Scan for the cell matching the given text and deliver its [X, Y] coordinate at center. 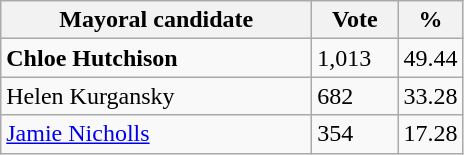
% [430, 20]
Jamie Nicholls [156, 134]
354 [355, 134]
17.28 [430, 134]
Chloe Hutchison [156, 58]
1,013 [355, 58]
33.28 [430, 96]
Mayoral candidate [156, 20]
682 [355, 96]
Vote [355, 20]
Helen Kurgansky [156, 96]
49.44 [430, 58]
